Output the (x, y) coordinate of the center of the cell containing the given text.  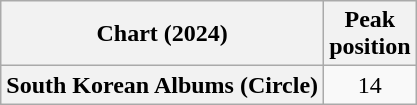
Chart (2024) (162, 34)
14 (370, 85)
Peakposition (370, 34)
South Korean Albums (Circle) (162, 85)
